Identify which cell holds the provided text, then report its [x, y] central coordinate. 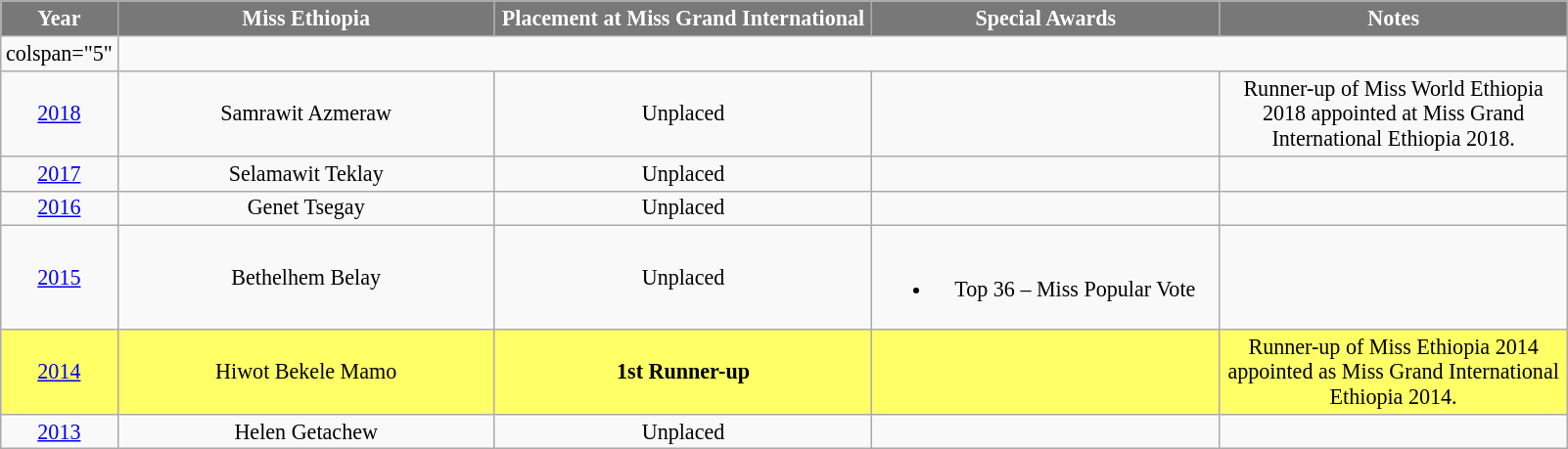
2016 [59, 208]
Top 36 – Miss Popular Vote [1045, 278]
2018 [59, 113]
colspan="5" [59, 53]
2013 [59, 431]
Genet Tsegay [305, 208]
1st Runner-up [683, 372]
Miss Ethiopia [305, 18]
Helen Getachew [305, 431]
Special Awards [1045, 18]
Placement at Miss Grand International [683, 18]
Runner-up of Miss Ethiopia 2014 appointed as Miss Grand International Ethiopia 2014. [1394, 372]
Samrawit Azmeraw [305, 113]
Runner-up of Miss World Ethiopia 2018 appointed at Miss Grand International Ethiopia 2018. [1394, 113]
Bethelhem Belay [305, 278]
Notes [1394, 18]
2015 [59, 278]
Year [59, 18]
Selamawit Teklay [305, 173]
2014 [59, 372]
2017 [59, 173]
Hiwot Bekele Mamo [305, 372]
